Locate the cell with the specified text and output its (X, Y) center coordinate. 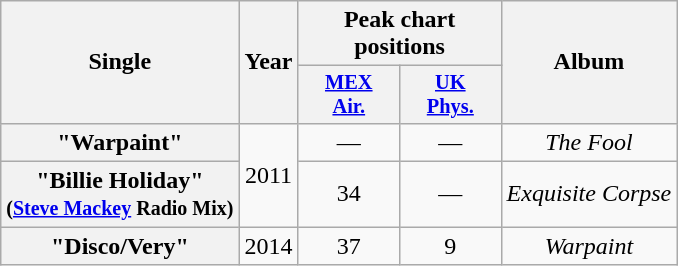
2014 (268, 246)
"Billie Holiday"(Steve Mackey Radio Mix) (120, 194)
9 (451, 246)
37 (349, 246)
Warpaint (589, 246)
UKPhys. (451, 95)
Album (589, 62)
2011 (268, 174)
Year (268, 62)
The Fool (589, 142)
Single (120, 62)
MEXAir. (349, 95)
Peak chart positions (400, 34)
"Disco/Very" (120, 246)
"Warpaint" (120, 142)
34 (349, 194)
Exquisite Corpse (589, 194)
